Return [x, y] of the center of cell containing provided text 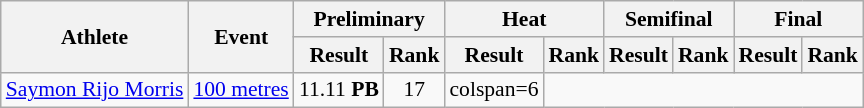
Heat [524, 19]
Saymon Rijo Morris [95, 90]
Athlete [95, 36]
Event [240, 36]
11.11 PB [339, 90]
Final [798, 19]
colspan=6 [494, 90]
Preliminary [370, 19]
17 [414, 90]
Semifinal [668, 19]
100 metres [240, 90]
